Extract the (x, y) coordinate from the center of the cell holding the provided text.  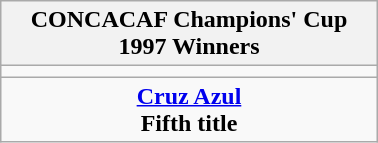
Cruz AzulFifth title (189, 110)
CONCACAF Champions' Cup1997 Winners (189, 34)
